Capture the cell that displays the provided text and extract its (X, Y) central coordinate. 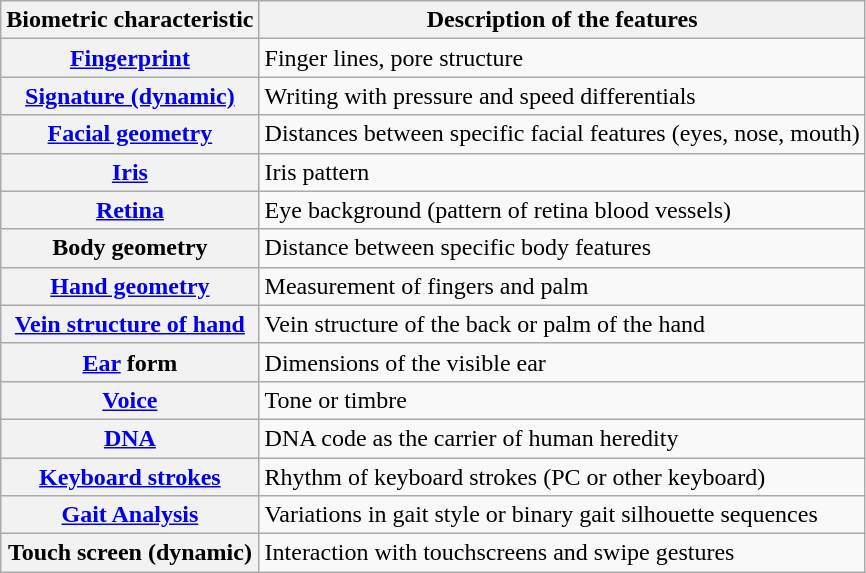
Finger lines, pore structure (562, 58)
Distance between specific body features (562, 248)
Vein structure of hand (130, 324)
Interaction with touchscreens and swipe gestures (562, 553)
DNA (130, 438)
Fingerprint (130, 58)
Iris (130, 172)
Keyboard strokes (130, 477)
Vein structure of the back or palm of the hand (562, 324)
Hand geometry (130, 286)
Distances between specific facial features (eyes, nose, mouth) (562, 134)
Gait Analysis (130, 515)
Voice (130, 400)
Rhythm of keyboard strokes (PC or other keyboard) (562, 477)
Iris pattern (562, 172)
Description of the features (562, 20)
Measurement of fingers and palm (562, 286)
Retina (130, 210)
DNA code as the carrier of human heredity (562, 438)
Body geometry (130, 248)
Eye background (pattern of retina blood vessels) (562, 210)
Dimensions of the visible ear (562, 362)
Facial geometry (130, 134)
Variations in gait style or binary gait silhouette sequences (562, 515)
Touch screen (dynamic) (130, 553)
Tone or timbre (562, 400)
Signature (dynamic) (130, 96)
Ear form (130, 362)
Biometric characteristic (130, 20)
Writing with pressure and speed differentials (562, 96)
